Search for the cell housing the specified text and yield its (x, y) center coordinate. 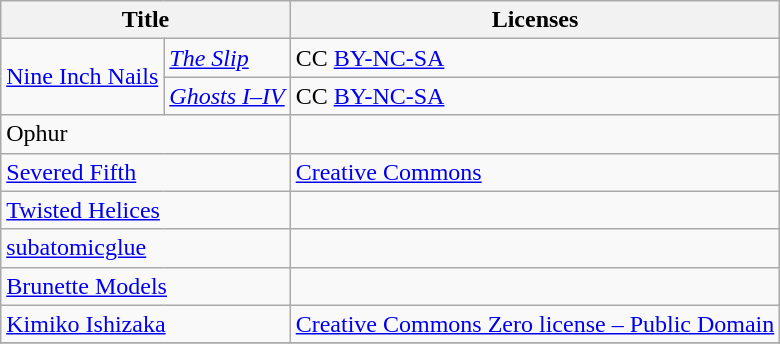
Licenses (535, 20)
Creative Commons (535, 172)
Brunette Models (146, 286)
Nine Inch Nails (82, 77)
Title (146, 20)
subatomicglue (146, 248)
Kimiko Ishizaka (146, 324)
Severed Fifth (146, 172)
Creative Commons Zero license – Public Domain (535, 324)
Twisted Helices (146, 210)
The Slip (227, 58)
Ghosts I–IV (227, 96)
Ophur (146, 134)
